From the cell containing the given text, extract its center point as [x, y] coordinate. 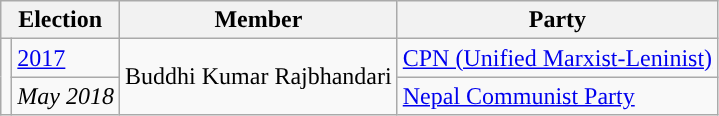
2017 [66, 58]
Buddhi Kumar Rajbhandari [259, 77]
Nepal Communist Party [557, 96]
Election [60, 20]
CPN (Unified Marxist-Leninist) [557, 58]
Member [259, 20]
Party [557, 20]
May 2018 [66, 96]
